For the text-containing cell, return its midpoint in [x, y] coordinate format. 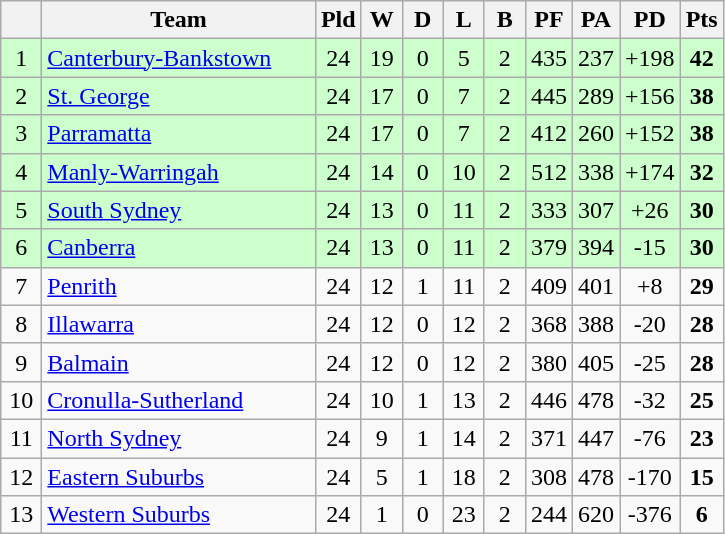
+8 [650, 286]
Parramatta [179, 134]
+152 [650, 134]
307 [596, 210]
South Sydney [179, 210]
-25 [650, 362]
Canterbury-Bankstown [179, 58]
-32 [650, 400]
-20 [650, 324]
PA [596, 20]
Illawarra [179, 324]
Pts [702, 20]
D [422, 20]
+156 [650, 96]
380 [548, 362]
401 [596, 286]
-15 [650, 248]
25 [702, 400]
North Sydney [179, 438]
+174 [650, 172]
15 [702, 477]
260 [596, 134]
St. George [179, 96]
L [464, 20]
+198 [650, 58]
409 [548, 286]
512 [548, 172]
Team [179, 20]
-170 [650, 477]
PF [548, 20]
445 [548, 96]
405 [596, 362]
244 [548, 515]
W [382, 20]
237 [596, 58]
333 [548, 210]
289 [596, 96]
-376 [650, 515]
338 [596, 172]
PD [650, 20]
394 [596, 248]
Penrith [179, 286]
Canberra [179, 248]
B [504, 20]
42 [702, 58]
18 [464, 477]
379 [548, 248]
412 [548, 134]
Eastern Suburbs [179, 477]
4 [22, 172]
Manly-Warringah [179, 172]
388 [596, 324]
371 [548, 438]
-76 [650, 438]
368 [548, 324]
Western Suburbs [179, 515]
447 [596, 438]
8 [22, 324]
446 [548, 400]
32 [702, 172]
29 [702, 286]
3 [22, 134]
+26 [650, 210]
Cronulla-Sutherland [179, 400]
Pld [338, 20]
308 [548, 477]
19 [382, 58]
620 [596, 515]
Balmain [179, 362]
435 [548, 58]
